Return the (x, y) coordinate for the center point of the cell that contains the specified text.  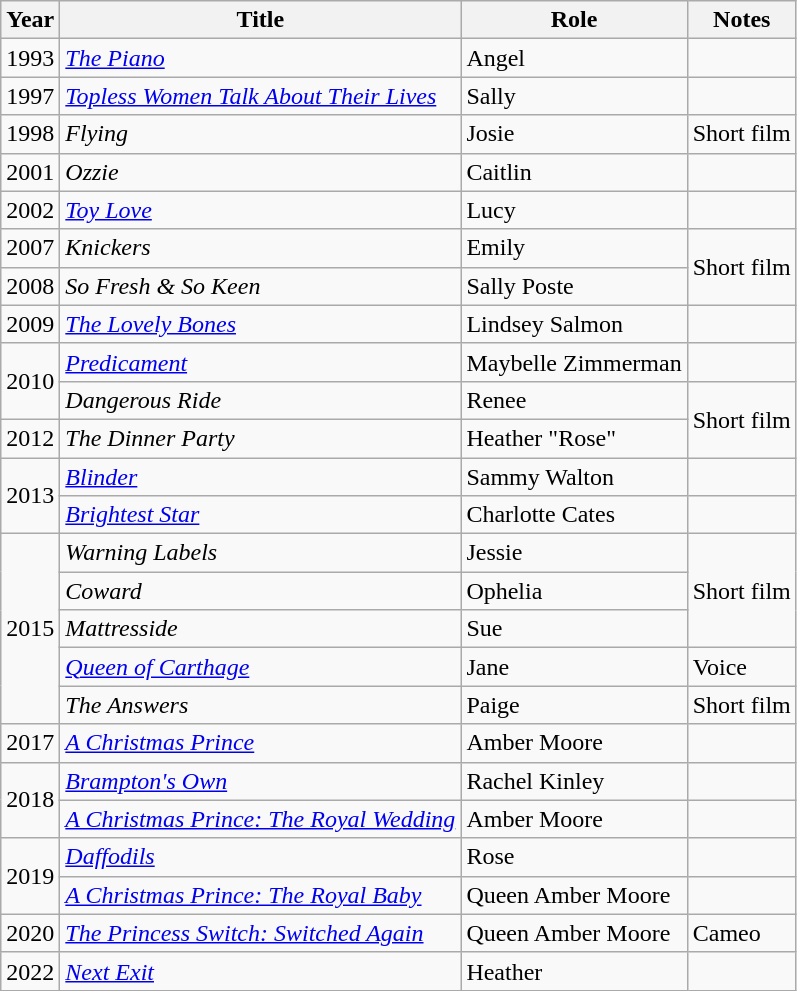
Ozzie (260, 172)
Heather "Rose" (574, 438)
Emily (574, 248)
Josie (574, 134)
Brampton's Own (260, 781)
2015 (30, 629)
Next Exit (260, 971)
1998 (30, 134)
1997 (30, 96)
A Christmas Prince: The Royal Wedding (260, 819)
Coward (260, 591)
Sally Poste (574, 286)
Toy Love (260, 210)
Daffodils (260, 857)
2018 (30, 800)
Flying (260, 134)
Sue (574, 629)
Cameo (742, 933)
2010 (30, 381)
Heather (574, 971)
Charlotte Cates (574, 515)
2008 (30, 286)
2017 (30, 743)
Year (30, 20)
A Christmas Prince (260, 743)
A Christmas Prince: The Royal Baby (260, 895)
Lindsey Salmon (574, 324)
2012 (30, 438)
The Princess Switch: Switched Again (260, 933)
Sally (574, 96)
2020 (30, 933)
Lucy (574, 210)
2009 (30, 324)
Queen of Carthage (260, 667)
Jessie (574, 553)
Renee (574, 400)
Knickers (260, 248)
Paige (574, 705)
Blinder (260, 477)
2007 (30, 248)
2019 (30, 876)
Warning Labels (260, 553)
The Lovely Bones (260, 324)
The Answers (260, 705)
Angel (574, 58)
2013 (30, 496)
Voice (742, 667)
2002 (30, 210)
Brightest Star (260, 515)
Title (260, 20)
Topless Women Talk About Their Lives (260, 96)
2001 (30, 172)
Sammy Walton (574, 477)
Notes (742, 20)
The Piano (260, 58)
The Dinner Party (260, 438)
Predicament (260, 362)
Jane (574, 667)
Maybelle Zimmerman (574, 362)
Caitlin (574, 172)
Rose (574, 857)
Dangerous Ride (260, 400)
Ophelia (574, 591)
Rachel Kinley (574, 781)
2022 (30, 971)
Role (574, 20)
So Fresh & So Keen (260, 286)
Mattresside (260, 629)
1993 (30, 58)
